From the cell containing the given text, extract its center point as [X, Y] coordinate. 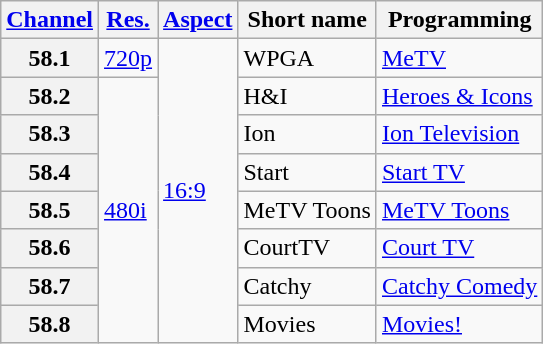
MeTV [459, 58]
Movies [308, 324]
58.3 [50, 134]
Catchy [308, 286]
58.1 [50, 58]
Res. [128, 20]
Programming [459, 20]
Start [308, 172]
Ion Television [459, 134]
Short name [308, 20]
Heroes & Icons [459, 96]
H&I [308, 96]
58.4 [50, 172]
58.7 [50, 286]
58.5 [50, 210]
58.2 [50, 96]
Court TV [459, 248]
Catchy Comedy [459, 286]
480i [128, 210]
CourtTV [308, 248]
Start TV [459, 172]
58.8 [50, 324]
WPGA [308, 58]
720p [128, 58]
Movies! [459, 324]
Aspect [198, 20]
Channel [50, 20]
58.6 [50, 248]
Ion [308, 134]
16:9 [198, 191]
